Determine the [x, y] coordinate at the center of the cell enclosing the given text.  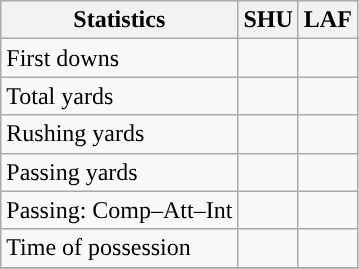
Total yards [120, 96]
SHU [268, 20]
Rushing yards [120, 134]
First downs [120, 58]
Passing yards [120, 172]
Statistics [120, 20]
LAF [328, 20]
Passing: Comp–Att–Int [120, 210]
Time of possession [120, 248]
